For the text-containing cell, return its midpoint in (X, Y) coordinate format. 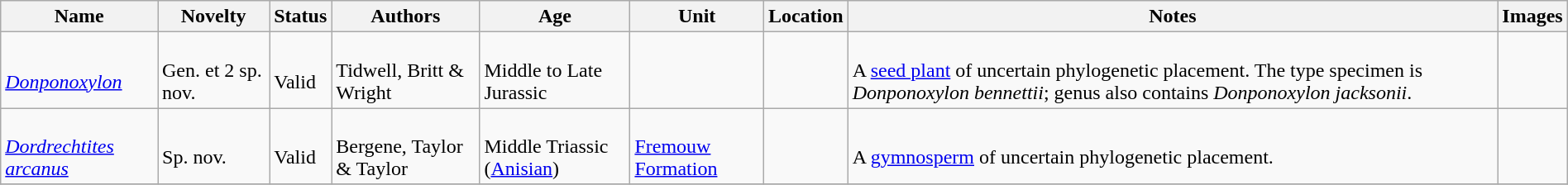
Age (555, 17)
Dordrechtites arcanus (79, 146)
Fremouw Formation (696, 146)
A seed plant of uncertain phylogenetic placement. The type specimen is Donponoxylon bennettii; genus also contains Donponoxylon jacksonii. (1173, 70)
Donponoxylon (79, 70)
Authors (405, 17)
Novelty (213, 17)
Notes (1173, 17)
Middle to Late Jurassic (555, 70)
Location (806, 17)
Bergene, Taylor & Taylor (405, 146)
Images (1532, 17)
Gen. et 2 sp. nov. (213, 70)
Sp. nov. (213, 146)
Tidwell, Britt & Wright (405, 70)
Unit (696, 17)
A gymnosperm of uncertain phylogenetic placement. (1173, 146)
Name (79, 17)
Status (301, 17)
Middle Triassic (Anisian) (555, 146)
